Scan for the cell matching the given text and deliver its [x, y] coordinate at center. 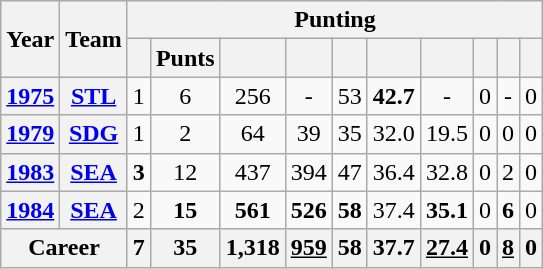
SDG [94, 134]
27.4 [446, 248]
437 [252, 172]
256 [252, 96]
32.8 [446, 172]
561 [252, 210]
42.7 [394, 96]
37.7 [394, 248]
394 [308, 172]
53 [350, 96]
47 [350, 172]
1979 [30, 134]
1975 [30, 96]
12 [185, 172]
7 [138, 248]
959 [308, 248]
Punting [334, 20]
Year [30, 39]
64 [252, 134]
3 [138, 172]
1984 [30, 210]
39 [308, 134]
19.5 [446, 134]
37.4 [394, 210]
526 [308, 210]
1983 [30, 172]
32.0 [394, 134]
STL [94, 96]
1,318 [252, 248]
Career [64, 248]
36.4 [394, 172]
8 [508, 248]
15 [185, 210]
Team [94, 39]
Punts [185, 58]
35.1 [446, 210]
